Return the (X, Y) coordinate for the center point of the cell that contains the specified text.  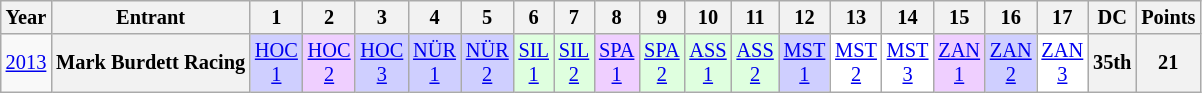
7 (574, 17)
13 (856, 17)
SPA2 (662, 63)
21 (1168, 63)
Mark Burdett Racing (150, 63)
MST3 (908, 63)
HOC3 (382, 63)
Year (26, 17)
3 (382, 17)
8 (616, 17)
NÜR1 (434, 63)
11 (756, 17)
12 (805, 17)
4 (434, 17)
ASS2 (756, 63)
NÜR2 (488, 63)
MST2 (856, 63)
SPA1 (616, 63)
10 (708, 17)
2013 (26, 63)
16 (1011, 17)
HOC2 (330, 63)
5 (488, 17)
ZAN1 (959, 63)
Points (1168, 17)
2 (330, 17)
SIL1 (534, 63)
ZAN3 (1063, 63)
17 (1063, 17)
Entrant (150, 17)
1 (276, 17)
HOC1 (276, 63)
ASS1 (708, 63)
15 (959, 17)
MST1 (805, 63)
ZAN2 (1011, 63)
6 (534, 17)
9 (662, 17)
SIL2 (574, 63)
DC (1112, 17)
14 (908, 17)
35th (1112, 63)
